Locate the cell with the specified text and output its [x, y] center coordinate. 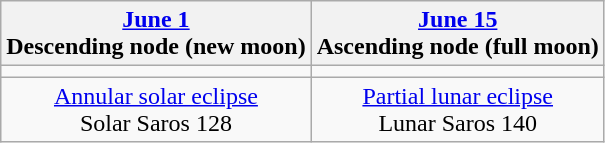
Partial lunar eclipseLunar Saros 140 [458, 110]
June 15Ascending node (full moon) [458, 34]
Annular solar eclipseSolar Saros 128 [156, 110]
June 1Descending node (new moon) [156, 34]
